Find where the given text appears and provide that cell's center as [X, Y] coordinate. 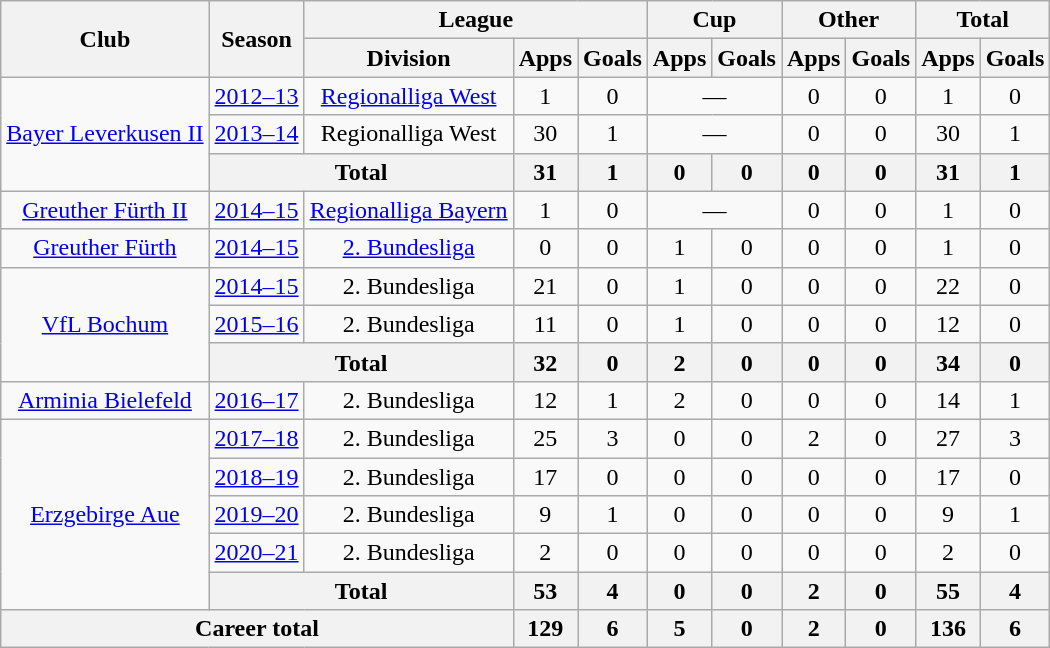
Cup [714, 20]
22 [948, 286]
2017–18 [256, 438]
2013–14 [256, 134]
2019–20 [256, 515]
Career total [257, 629]
Greuther Fürth [105, 248]
34 [948, 362]
2016–17 [256, 400]
53 [545, 591]
Arminia Bielefeld [105, 400]
2012–13 [256, 96]
Greuther Fürth II [105, 210]
Erzgebirge Aue [105, 514]
Division [408, 58]
55 [948, 591]
136 [948, 629]
32 [545, 362]
2020–21 [256, 553]
VfL Bochum [105, 324]
11 [545, 324]
14 [948, 400]
Season [256, 39]
21 [545, 286]
25 [545, 438]
League [476, 20]
Regionalliga Bayern [408, 210]
2018–19 [256, 477]
2015–16 [256, 324]
5 [679, 629]
129 [545, 629]
Other [849, 20]
Club [105, 39]
Bayer Leverkusen II [105, 134]
27 [948, 438]
